For the text-containing cell, return its midpoint in (X, Y) coordinate format. 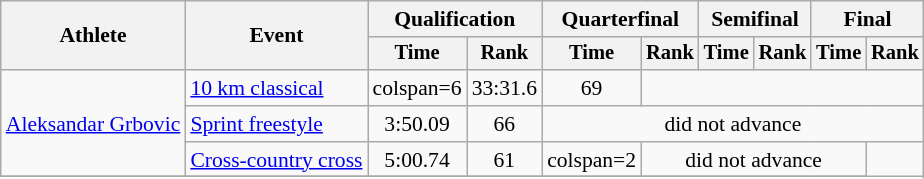
69 (592, 88)
colspan=2 (592, 160)
61 (504, 160)
colspan=6 (418, 88)
Aleksandar Grbovic (94, 124)
Quarterfinal (620, 19)
Cross-country cross (276, 160)
Qualification (456, 19)
3:50.09 (418, 124)
5:00.74 (418, 160)
Sprint freestyle (276, 124)
33:31.6 (504, 88)
Event (276, 36)
10 km classical (276, 88)
Semifinal (755, 19)
Athlete (94, 36)
66 (504, 124)
Final (867, 19)
